Output the (x, y) coordinate of the center of the cell containing the given text.  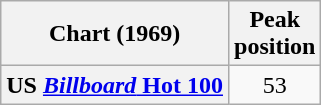
Peakposition (275, 34)
53 (275, 85)
Chart (1969) (115, 34)
US Billboard Hot 100 (115, 85)
